Return the [x, y] coordinate for the center point of the cell that contains the specified text.  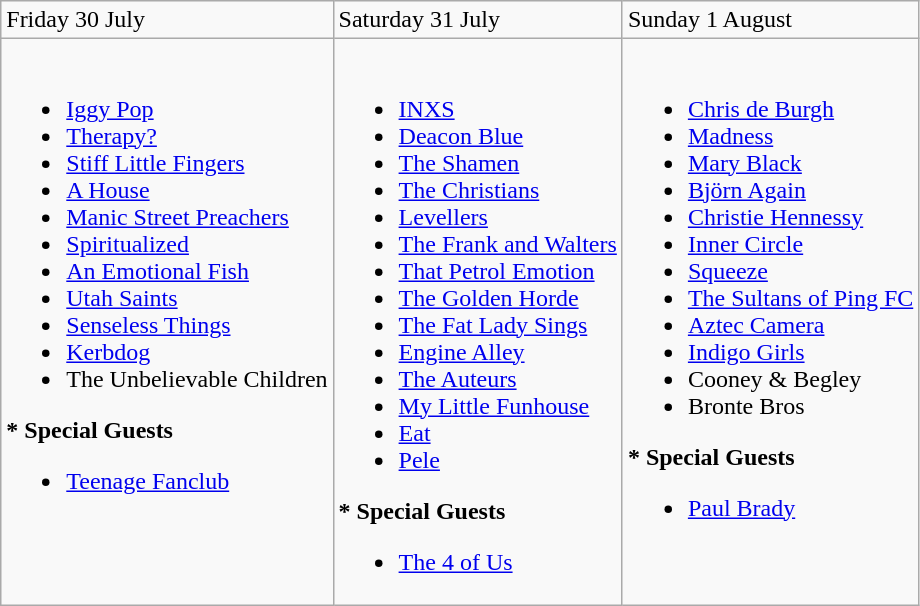
Friday 30 July [167, 20]
Sunday 1 August [770, 20]
Saturday 31 July [478, 20]
